Return the (x, y) coordinate for the center point of the cell that contains the specified text.  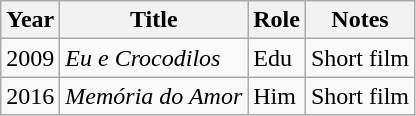
Notes (360, 20)
Edu (277, 58)
Title (154, 20)
Role (277, 20)
2009 (30, 58)
2016 (30, 96)
Him (277, 96)
Memória do Amor (154, 96)
Year (30, 20)
Eu e Crocodilos (154, 58)
